Capture the cell that displays the provided text and extract its (X, Y) central coordinate. 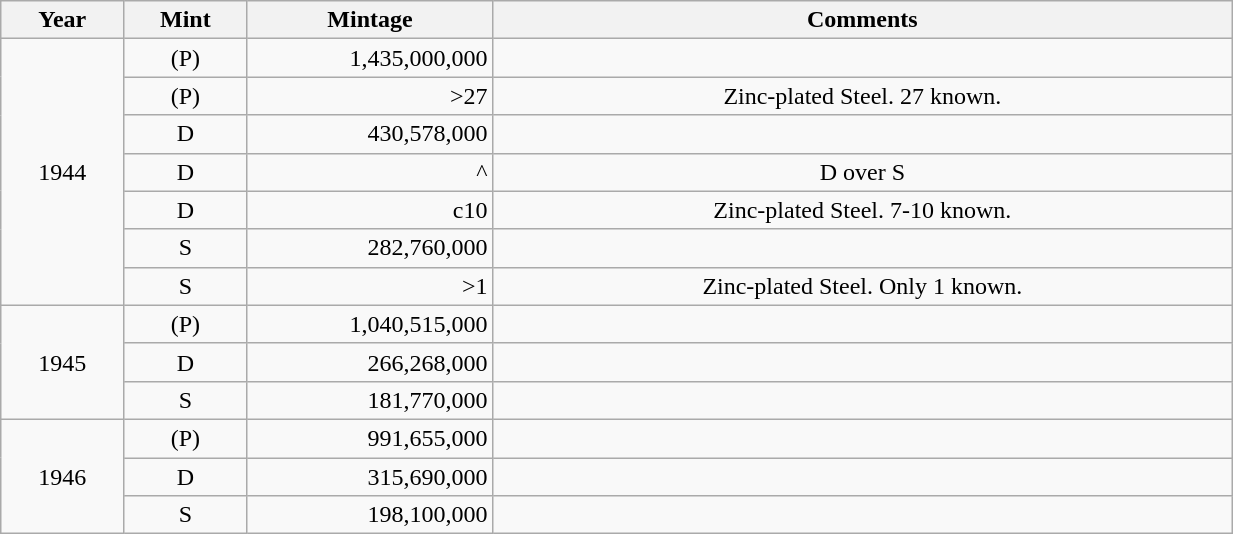
c10 (370, 210)
1945 (62, 362)
Zinc-plated Steel. 7-10 known. (862, 210)
315,690,000 (370, 477)
1944 (62, 172)
D over S (862, 172)
282,760,000 (370, 248)
1,040,515,000 (370, 324)
1,435,000,000 (370, 58)
Zinc-plated Steel. Only 1 known. (862, 286)
Mintage (370, 20)
198,100,000 (370, 515)
991,655,000 (370, 438)
Year (62, 20)
Zinc-plated Steel. 27 known. (862, 96)
Mint (186, 20)
1946 (62, 476)
Comments (862, 20)
>1 (370, 286)
181,770,000 (370, 400)
^ (370, 172)
>27 (370, 96)
430,578,000 (370, 134)
266,268,000 (370, 362)
